Extract the (X, Y) coordinate from the center of the cell holding the provided text.  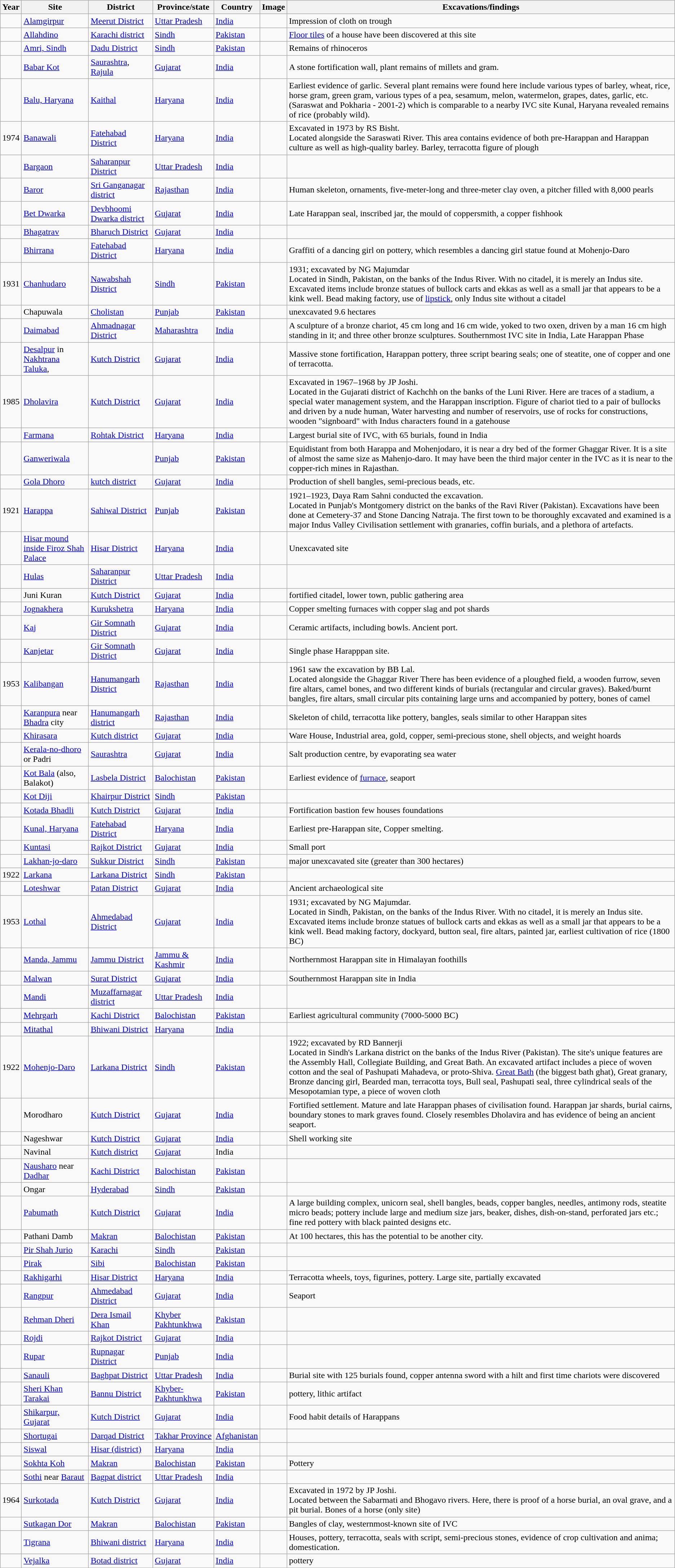
Houses, pottery, terracotta, seals with script, semi-precious stones, evidence of crop cultivation and anima; domestication. (481, 1542)
Hanumangarh district (121, 717)
Hisar mound inside Firoz Shah Palace (55, 548)
Year (11, 7)
Larkana (55, 875)
Pirak (55, 1263)
Rangpur (55, 1296)
Nausharo near Dadhar (55, 1171)
unexcavated 9.6 hectares (481, 312)
pottery, lithic artifact (481, 1394)
Sukkur District (121, 861)
Fortification bastion few houses foundations (481, 810)
Kunal, Haryana (55, 829)
Sutkagan Dor (55, 1524)
Small port (481, 847)
Remains of rhinoceros (481, 48)
Jognakhera (55, 609)
Siswal (55, 1449)
1985 (11, 402)
Kuntasi (55, 847)
Saurashtra (121, 755)
Chanhudaro (55, 284)
Takhar Province (183, 1436)
Alamgirpur (55, 21)
Dadu District (121, 48)
Mehrgarh (55, 1015)
Sahiwal District (121, 510)
Province/state (183, 7)
1931 (11, 284)
Kerala-no-dhoro or Padri (55, 755)
Khyber-Pakhtunkhwa (183, 1394)
Bangles of clay, westernmost-known site of IVC (481, 1524)
Loteshwar (55, 888)
Bhirrana (55, 250)
Sri Ganganagar district (121, 190)
Hyderabad (121, 1189)
Floor tiles of a house have been discovered at this site (481, 35)
Ancient archaeological site (481, 888)
Ganweriwala (55, 458)
Juni Kuran (55, 595)
Earliest pre-Harappan site, Copper smelting. (481, 829)
Tigrana (55, 1542)
Rojdi (55, 1338)
Baror (55, 190)
Karachi district (121, 35)
Sanauli (55, 1375)
Hanumangarh District (121, 684)
Darqad District (121, 1436)
Muzaffarnagar district (121, 997)
Devbhoomi Dwarka district (121, 213)
Chapuwala (55, 312)
Image (273, 7)
Rakhigarhi (55, 1277)
Vejalka (55, 1561)
Shell working site (481, 1138)
Hisar (district) (121, 1449)
Desalpur in Nakhtrana Taluka, (55, 359)
kutch district (121, 482)
Bannu District (121, 1394)
Bargaon (55, 166)
Baghpat District (121, 1375)
Khairpur District (121, 796)
Bagpat district (121, 1477)
Bet Dwarka (55, 213)
Bhagatrav (55, 232)
Khyber Pakhtunkhwa (183, 1319)
Kaj (55, 627)
At 100 hectares, this has the potential to be another city. (481, 1236)
Patan District (121, 888)
Skeleton of child, terracotta like pottery, bangles, seals similar to other Harappan sites (481, 717)
1921 (11, 510)
Manda, Jammu (55, 959)
Meerut District (121, 21)
Single phase Harapppan site. (481, 651)
Kurukshetra (121, 609)
Amri, Sindh (55, 48)
Food habit details of Harappans (481, 1417)
pottery (481, 1561)
Burial site with 125 burials found, copper antenna sword with a hilt and first time chariots were discovered (481, 1375)
Maharashtra (183, 331)
Mandi (55, 997)
Ahmadnagar District (121, 331)
Southernmost Harappan site in India (481, 978)
fortified citadel, lower town, public gathering area (481, 595)
Sothi near Baraut (55, 1477)
Karachi (121, 1250)
Human skeleton, ornaments, five-meter-long and three-meter clay oven, a pitcher filled with 8,000 pearls (481, 190)
Khirasara (55, 736)
Saurashtra, Rajula (121, 67)
Rohtak District (121, 435)
Farmana (55, 435)
Navinal (55, 1152)
Kaithal (121, 100)
Shikarpur, Gujarat (55, 1417)
Kot Diji (55, 796)
Harappa (55, 510)
Bhiwani District (121, 1029)
Botad district (121, 1561)
Lothal (55, 921)
Dera Ismail Khan (121, 1319)
1974 (11, 138)
Cholistan (121, 312)
Impression of cloth on trough (481, 21)
Gola Dhoro (55, 482)
Copper smelting furnaces with copper slag and pot shards (481, 609)
Surat District (121, 978)
Kot Bala (also, Balakot) (55, 778)
Nageshwar (55, 1138)
Rupnagar District (121, 1356)
Excavations/findings (481, 7)
major unexcavated site (greater than 300 hectares) (481, 861)
Site (55, 7)
Mohenjo-Daro (55, 1067)
1964 (11, 1500)
Ongar (55, 1189)
Rupar (55, 1356)
Shortugai (55, 1436)
Lakhan-jo-daro (55, 861)
Seaport (481, 1296)
Morodharo (55, 1115)
Rehman Dheri (55, 1319)
Banawali (55, 138)
Country (237, 7)
Babar Kot (55, 67)
Massive stone fortification, Harappan pottery, three script bearing seals; one of steatite, one of copper and one of terracotta. (481, 359)
Graffiti of a dancing girl on pottery, which resembles a dancing girl statue found at Mohenjo-Daro (481, 250)
Allahdino (55, 35)
Earliest evidence of furnace, seaport (481, 778)
Ceramic artifacts, including bowls. Ancient port. (481, 627)
A stone fortification wall, plant remains of millets and gram. (481, 67)
Ware House, Industrial area, gold, copper, semi-precious stone, shell objects, and weight hoards (481, 736)
Bharuch District (121, 232)
Sheri Khan Tarakai (55, 1394)
Pathani Damb (55, 1236)
Bhiwani district (121, 1542)
Mitathal (55, 1029)
Surkotada (55, 1500)
Daimabad (55, 331)
Unexcavated site (481, 548)
Sokhta Koh (55, 1463)
Production of shell bangles, semi-precious beads, etc. (481, 482)
Salt production centre, by evaporating sea water (481, 755)
Karanpura near Bhadra city (55, 717)
Nawabshah District (121, 284)
Kotada Bhadli (55, 810)
Late Harappan seal, inscribed jar, the mould of coppersmith, a copper fishhook (481, 213)
Northernmost Harappan site in Himalayan foothills (481, 959)
Kalibangan (55, 684)
Pottery (481, 1463)
Pir Shah Jurio (55, 1250)
Hulas (55, 577)
Lasbela District (121, 778)
Largest burial site of IVC, with 65 burials, found in India (481, 435)
Terracotta wheels, toys, figurines, pottery. Large site, partially excavated (481, 1277)
Jammu District (121, 959)
Sibi (121, 1263)
Pabumath (55, 1213)
Dholavira (55, 402)
Kanjetar (55, 651)
Malwan (55, 978)
Earliest agricultural community (7000-5000 BC) (481, 1015)
Balu, Haryana (55, 100)
Afghanistan (237, 1436)
District (121, 7)
Jammu & Kashmir (183, 959)
